Capture the cell that displays the provided text and extract its (X, Y) central coordinate. 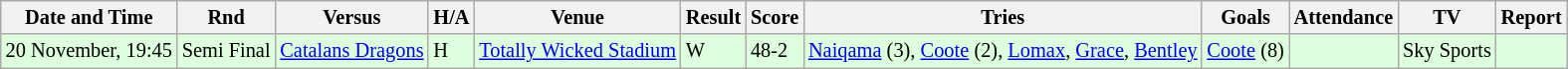
Catalans Dragons (351, 51)
Venue (577, 17)
W (713, 51)
20 November, 19:45 (90, 51)
48-2 (775, 51)
Tries (1003, 17)
Sky Sports (1448, 51)
Naiqama (3), Coote (2), Lomax, Grace, Bentley (1003, 51)
H/A (451, 17)
Attendance (1344, 17)
Coote (8) (1244, 51)
H (451, 51)
Goals (1244, 17)
Result (713, 17)
Score (775, 17)
Totally Wicked Stadium (577, 51)
TV (1448, 17)
Date and Time (90, 17)
Semi Final (227, 51)
Report (1531, 17)
Versus (351, 17)
Rnd (227, 17)
